Find where the given text appears and provide that cell's center as [X, Y] coordinate. 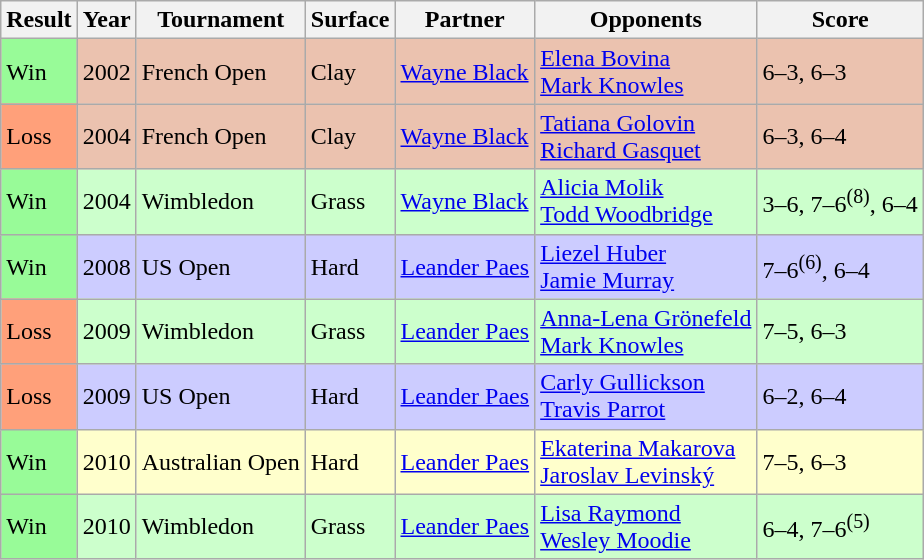
Lisa Raymond Wesley Moodie [646, 526]
2008 [106, 266]
Score [840, 20]
Carly Gullickson Travis Parrot [646, 396]
3–6, 7–6(8), 6–4 [840, 202]
7–6(6), 6–4 [840, 266]
Anna-Lena Grönefeld Mark Knowles [646, 332]
Surface [350, 20]
6–2, 6–4 [840, 396]
6–4, 7–6(5) [840, 526]
Year [106, 20]
6–3, 6–3 [840, 72]
Elena Bovina Mark Knowles [646, 72]
Tatiana Golovin Richard Gasquet [646, 136]
Australian Open [220, 462]
Result [39, 20]
Partner [465, 20]
Opponents [646, 20]
6–3, 6–4 [840, 136]
Alicia Molik Todd Woodbridge [646, 202]
Liezel Huber Jamie Murray [646, 266]
2002 [106, 72]
Ekaterina Makarova Jaroslav Levinský [646, 462]
Tournament [220, 20]
